Find where the given text appears and provide that cell's center as (X, Y) coordinate. 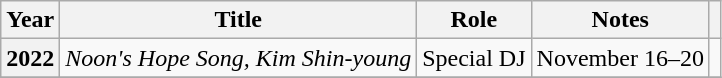
November 16–20 (620, 58)
Notes (620, 20)
Role (474, 20)
Title (238, 20)
Special DJ (474, 58)
Noon's Hope Song, Kim Shin-young (238, 58)
Year (30, 20)
2022 (30, 58)
